Find where the given text appears and provide that cell's center as [X, Y] coordinate. 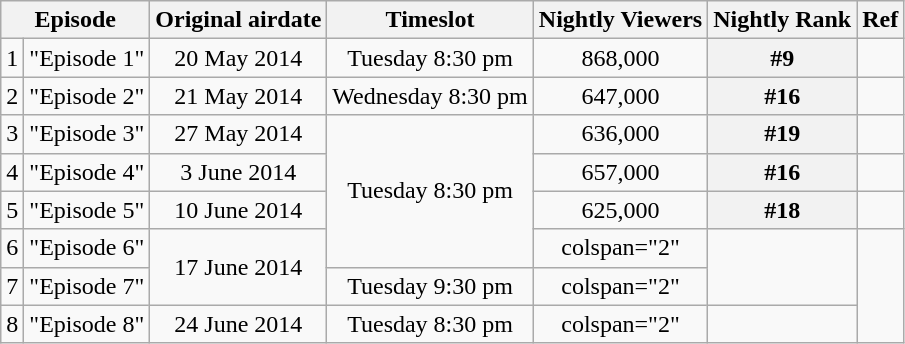
7 [12, 286]
868,000 [620, 58]
"Episode 1" [87, 58]
647,000 [620, 96]
1 [12, 58]
21 May 2014 [238, 96]
"Episode 8" [87, 324]
Wednesday 8:30 pm [430, 96]
24 June 2014 [238, 324]
657,000 [620, 172]
Nightly Viewers [620, 20]
2 [12, 96]
"Episode 2" [87, 96]
8 [12, 324]
#19 [782, 134]
10 June 2014 [238, 210]
Timeslot [430, 20]
625,000 [620, 210]
Original airdate [238, 20]
#18 [782, 210]
"Episode 6" [87, 248]
"Episode 3" [87, 134]
"Episode 4" [87, 172]
"Episode 7" [87, 286]
3 [12, 134]
Tuesday 9:30 pm [430, 286]
6 [12, 248]
3 June 2014 [238, 172]
636,000 [620, 134]
"Episode 5" [87, 210]
4 [12, 172]
#9 [782, 58]
5 [12, 210]
27 May 2014 [238, 134]
Nightly Rank [782, 20]
20 May 2014 [238, 58]
Ref [880, 20]
17 June 2014 [238, 267]
Episode [76, 20]
